Output the (x, y) coordinate of the center of the cell containing the given text.  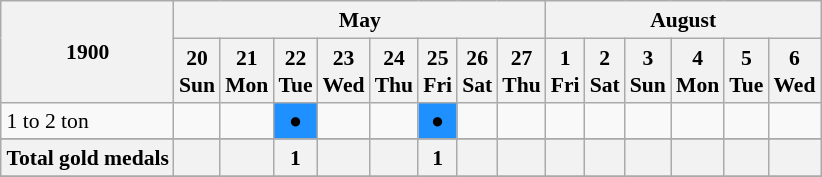
1900 (87, 52)
6Wed (794, 70)
20Sun (197, 70)
Total gold medals (87, 158)
27Thu (522, 70)
5Tue (746, 70)
23Wed (344, 70)
August (684, 20)
25Fri (438, 70)
4Mon (698, 70)
26Sat (477, 70)
May (360, 20)
1 to 2 ton (87, 120)
21Mon (246, 70)
1Fri (566, 70)
22Tue (295, 70)
2Sat (605, 70)
24Thu (394, 70)
3Sun (648, 70)
